For the text-containing cell, return its midpoint in [x, y] coordinate format. 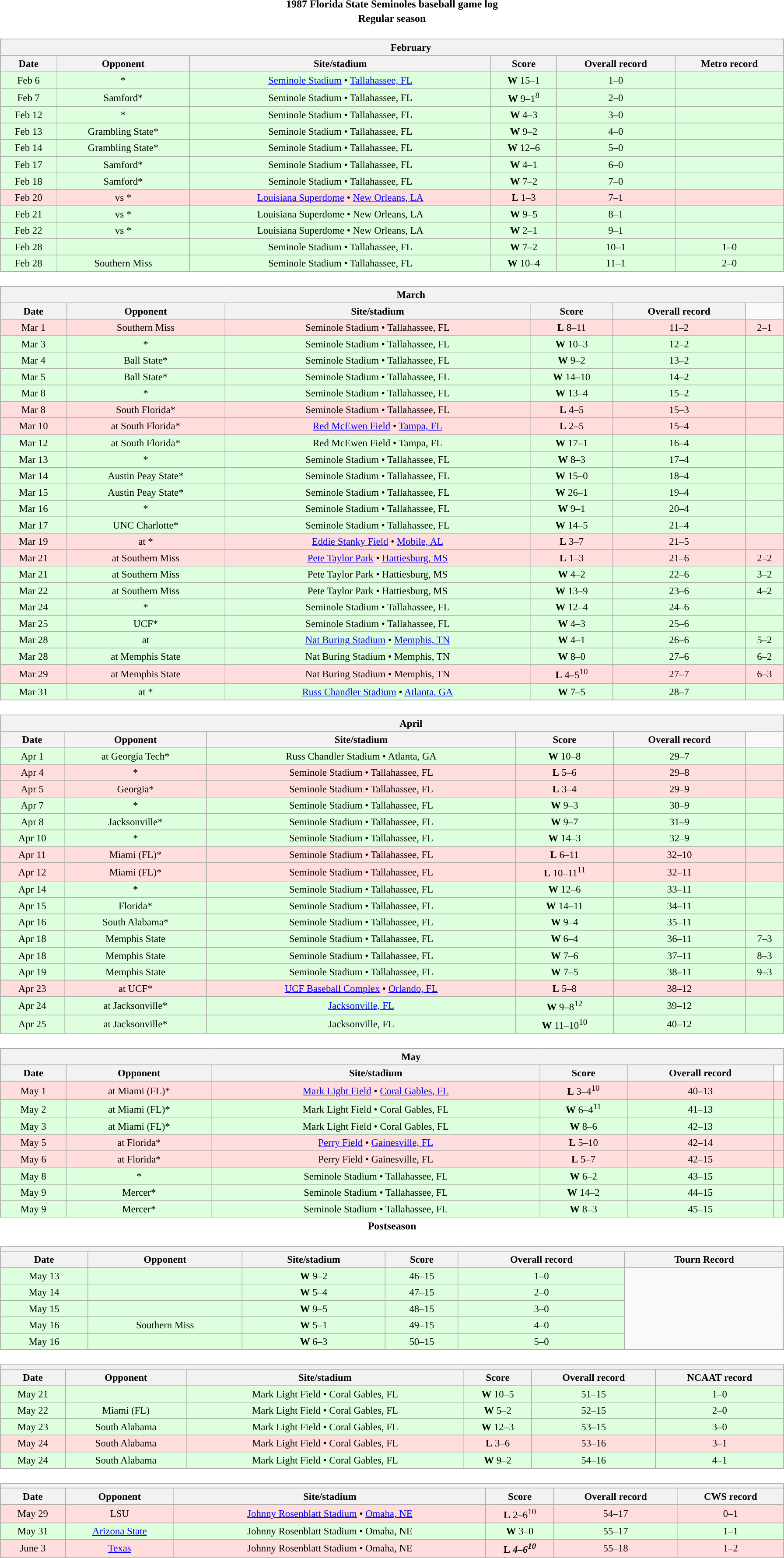
3–2 [764, 574]
May 21 [33, 1394]
4–2 [764, 591]
W 10–8 [565, 756]
7–1 [616, 197]
Mar 4 [33, 361]
17–4 [679, 459]
at [146, 640]
L 2–610 [520, 1513]
41–13 [700, 1109]
UCF Baseball Complex • Orlando, FL [361, 988]
May [392, 1057]
49–15 [422, 1325]
54–16 [593, 1460]
37–11 [679, 955]
Eddie Stanky Field • Mobile, AL [378, 542]
3–1 [719, 1443]
W 8–0 [571, 657]
L 4–510 [571, 674]
Jacksonville* [136, 822]
Apr 25 [32, 1024]
Apr 10 [32, 838]
23–6 [679, 591]
W 10–3 [571, 344]
7–0 [616, 181]
Mar 12 [33, 443]
6–2 [764, 657]
May 3 [33, 1127]
W 14–2 [584, 1192]
May 22 [33, 1411]
22–6 [679, 574]
18–4 [679, 476]
W 14–10 [571, 377]
W 5–2 [498, 1411]
Feb 17 [29, 165]
L 5–6 [565, 772]
Feb 13 [29, 132]
16–4 [679, 443]
29–7 [679, 756]
Feb 14 [29, 148]
W 9–812 [565, 1005]
South Alabama* [136, 922]
55–18 [616, 1548]
Metro record [729, 64]
32–11 [679, 872]
W 5–1 [314, 1325]
Mar 17 [33, 525]
55–17 [616, 1531]
W 26–1 [571, 492]
Mar 15 [33, 492]
March [392, 295]
W 14–11 [565, 906]
NCAAT record [719, 1378]
15–2 [679, 393]
40–13 [700, 1090]
May 31 [33, 1531]
26–6 [679, 640]
35–11 [679, 922]
LSU [119, 1513]
Apr 8 [32, 822]
13–2 [679, 361]
53–16 [593, 1443]
Feb 21 [29, 214]
31–9 [679, 822]
12–2 [679, 344]
36–11 [679, 939]
Mar 13 [33, 459]
L 3–410 [584, 1090]
L 5–7 [584, 1159]
W 17–1 [571, 443]
Mar 24 [33, 607]
11–2 [679, 328]
L 5–8 [565, 988]
0–1 [731, 1513]
W 3–0 [520, 1531]
Arizona State [119, 1531]
L 5–10 [584, 1143]
40–12 [679, 1024]
L 3–7 [571, 542]
W 2–1 [523, 230]
May 5 [33, 1143]
Apr 15 [32, 906]
W 12–4 [571, 607]
Mar 10 [33, 426]
51–15 [593, 1394]
14–2 [679, 377]
Apr 4 [32, 772]
W 10–5 [498, 1394]
Tourn Record [704, 1259]
Feb 20 [29, 197]
10–1 [616, 247]
W 15–0 [571, 476]
20–4 [679, 508]
5–2 [764, 640]
February [392, 47]
Texas [119, 1548]
29–9 [679, 789]
30–9 [679, 805]
28–7 [679, 692]
UNC Charlotte* [146, 525]
Apr 7 [32, 805]
42–13 [700, 1127]
L 4–610 [520, 1548]
Mar 31 [33, 692]
2–1 [764, 328]
L 6–11 [565, 854]
50–15 [422, 1341]
15–3 [679, 410]
W 8–6 [584, 1127]
W 9–3 [565, 805]
42–14 [700, 1143]
L 4–5 [571, 410]
21–5 [679, 542]
W 6–4 [565, 939]
Feb 6 [29, 80]
33–11 [679, 889]
W 11–1010 [565, 1024]
52–15 [593, 1411]
48–15 [422, 1309]
Feb 22 [29, 230]
24–6 [679, 607]
Apr 5 [32, 789]
1–2 [731, 1548]
Apr 24 [32, 1005]
May 29 [33, 1513]
Feb 18 [29, 181]
W 13–9 [571, 591]
Feb 7 [29, 98]
32–9 [679, 838]
27–6 [679, 657]
L 10–1111 [565, 872]
UCF* [146, 624]
May 15 [44, 1309]
Apr 14 [32, 889]
Florida* [136, 906]
Apr 19 [32, 972]
Apr 16 [32, 922]
Mar 1 [33, 328]
CWS record [731, 1496]
Mar 16 [33, 508]
Apr 1 [32, 756]
25–6 [679, 624]
Apr 11 [32, 854]
May 23 [33, 1427]
Mar 22 [33, 591]
27–7 [679, 674]
L 3–4 [565, 789]
South Florida* [146, 410]
Miami (FL) [126, 1411]
9–3 [765, 972]
W 10–4 [523, 263]
8–3 [765, 955]
7–3 [765, 939]
15–4 [679, 426]
at Georgia Tech* [136, 756]
L 2–5 [571, 426]
Mar 14 [33, 476]
W 6–411 [584, 1109]
Apr 12 [32, 872]
19–4 [679, 492]
W 15–1 [523, 80]
46–15 [422, 1276]
6–3 [764, 674]
4–1 [719, 1460]
Mar 19 [33, 542]
L 3–6 [498, 1443]
W 6–3 [314, 1341]
W 14–3 [565, 838]
54–17 [616, 1513]
Mar 25 [33, 624]
May 1 [33, 1090]
2–2 [764, 558]
May 2 [33, 1109]
W 9–18 [523, 98]
45–15 [700, 1209]
W 14–5 [571, 525]
May 14 [44, 1292]
May 6 [33, 1159]
32–10 [679, 854]
47–15 [422, 1292]
Apr 23 [32, 988]
21–4 [679, 525]
39–12 [679, 1005]
L 8–11 [571, 328]
W 12–3 [498, 1427]
W 7–6 [565, 955]
42–15 [700, 1159]
Mar 29 [33, 674]
Feb 12 [29, 115]
W 13–4 [571, 393]
W 4–2 [571, 574]
29–8 [679, 772]
1–1 [731, 1531]
W 6–2 [584, 1176]
W 9–1 [571, 508]
44–15 [700, 1192]
21–6 [679, 558]
8–1 [616, 214]
43–15 [700, 1176]
W 5–4 [314, 1292]
W 9–7 [565, 822]
June 3 [33, 1548]
9–1 [616, 230]
38–11 [679, 972]
34–11 [679, 906]
6–0 [616, 165]
53–15 [593, 1427]
at UCF* [136, 988]
Georgia* [136, 789]
38–12 [679, 988]
W 9–4 [565, 922]
May 13 [44, 1276]
11–1 [616, 263]
Mar 5 [33, 377]
Mar 3 [33, 344]
April [392, 723]
May 8 [33, 1176]
